Determine the [x, y] coordinate at the center of the cell enclosing the given text.  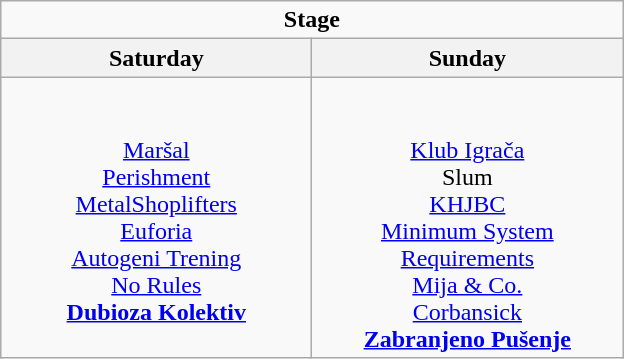
Sunday [468, 58]
Klub Igrača Slum KHJBC Minimum System Requirements Mija & Co. Corbansick Zabranjeno Pušenje [468, 218]
Maršal Perishment MetalShoplifters Euforia Autogeni Trening No Rules Dubioza Kolektiv [156, 218]
Saturday [156, 58]
Stage [312, 20]
